Identify which cell holds the provided text, then report its (X, Y) central coordinate. 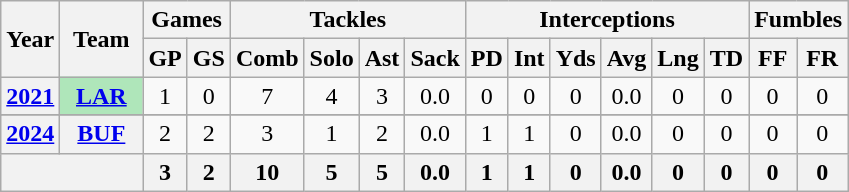
Solo (332, 58)
FR (822, 58)
PD (486, 58)
Fumbles (798, 20)
Lng (678, 58)
TD (726, 58)
7 (267, 96)
Tackles (348, 20)
FF (773, 58)
2024 (30, 134)
LAR (102, 96)
10 (267, 172)
Games (186, 20)
2021 (30, 96)
Comb (267, 58)
Int (529, 58)
BUF (102, 134)
Avg (626, 58)
Yds (576, 58)
GP (165, 58)
Sack (435, 58)
Ast (382, 58)
Interceptions (606, 20)
Year (30, 39)
4 (332, 96)
Team (102, 39)
GS (208, 58)
